Provide the (x, y) coordinate of the cell's center where the given text is located.  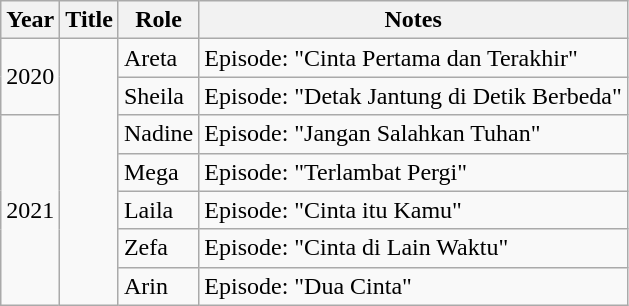
Role (158, 20)
Year (30, 20)
Notes (414, 20)
2021 (30, 210)
Episode: "Cinta Pertama dan Terakhir" (414, 58)
Episode: "Cinta itu Kamu" (414, 210)
Episode: "Terlambat Pergi" (414, 172)
Zefa (158, 248)
Sheila (158, 96)
Episode: "Dua Cinta" (414, 286)
Title (90, 20)
Laila (158, 210)
Episode: "Jangan Salahkan Tuhan" (414, 134)
Mega (158, 172)
Areta (158, 58)
Episode: "Detak Jantung di Detik Berbeda" (414, 96)
Nadine (158, 134)
Episode: "Cinta di Lain Waktu" (414, 248)
Arin (158, 286)
2020 (30, 77)
